Determine the [x, y] coordinate at the center of the cell enclosing the given text.  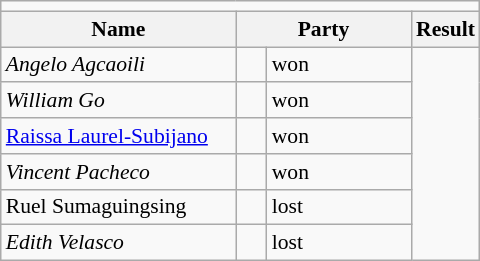
Vincent Pacheco [118, 172]
Edith Velasco [118, 243]
Name [118, 29]
Raissa Laurel-Subijano [118, 136]
Result [446, 29]
Party [324, 29]
Angelo Agcaoili [118, 65]
William Go [118, 101]
Ruel Sumaguingsing [118, 207]
